For the text-containing cell, return its midpoint in (x, y) coordinate format. 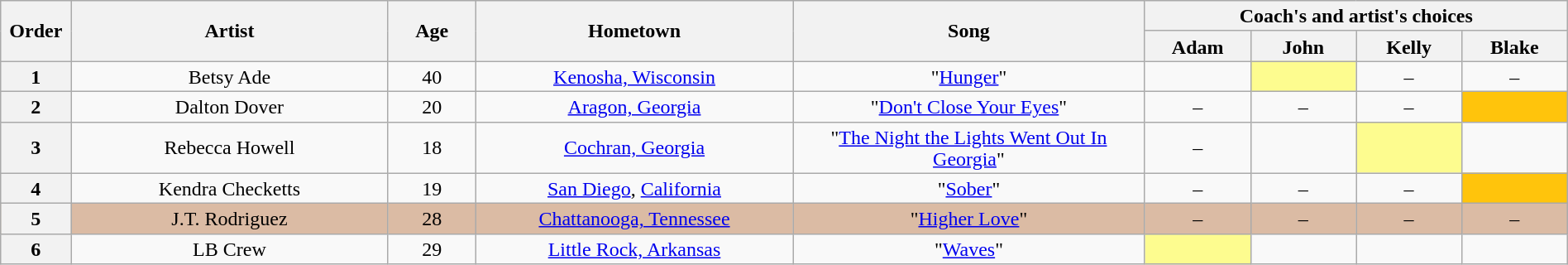
4 (36, 189)
LB Crew (230, 248)
"Higher Love" (969, 219)
Hometown (633, 31)
Kenosha, Wisconsin (633, 76)
1 (36, 76)
20 (432, 106)
Song (969, 31)
Age (432, 31)
Coach's and artist's choices (1356, 17)
J.T. Rodriguez (230, 219)
Blake (1514, 46)
"Don't Close Your Eyes" (969, 106)
Kelly (1409, 46)
"Waves" (969, 248)
18 (432, 147)
28 (432, 219)
"Hunger" (969, 76)
John (1303, 46)
Artist (230, 31)
Betsy Ade (230, 76)
Chattanooga, Tennessee (633, 219)
Little Rock, Arkansas (633, 248)
Rebecca Howell (230, 147)
40 (432, 76)
29 (432, 248)
Cochran, Georgia (633, 147)
19 (432, 189)
"The Night the Lights Went Out In Georgia" (969, 147)
"Sober" (969, 189)
San Diego, California (633, 189)
Adam (1198, 46)
5 (36, 219)
2 (36, 106)
Aragon, Georgia (633, 106)
Order (36, 31)
3 (36, 147)
Kendra Checketts (230, 189)
6 (36, 248)
Dalton Dover (230, 106)
